Search for the cell housing the specified text and yield its [X, Y] center coordinate. 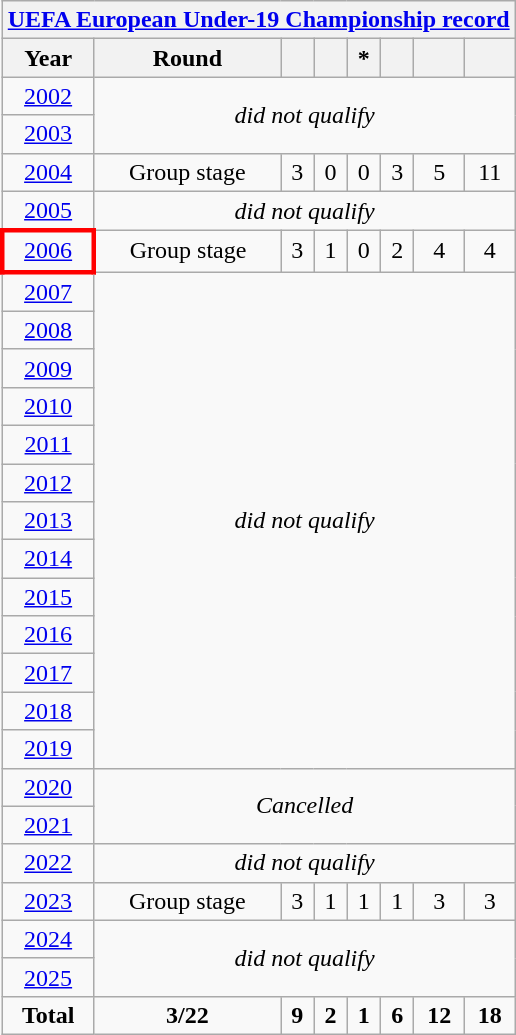
UEFA European Under-19 Championship record [258, 20]
6 [398, 1015]
2020 [48, 787]
18 [490, 1015]
2011 [48, 444]
2007 [48, 292]
12 [440, 1015]
5 [440, 172]
2019 [48, 749]
2017 [48, 673]
* [364, 58]
Round [188, 58]
2006 [48, 252]
2013 [48, 521]
2012 [48, 483]
2008 [48, 330]
2016 [48, 635]
2021 [48, 825]
2022 [48, 863]
Cancelled [304, 806]
2010 [48, 406]
9 [298, 1015]
11 [490, 172]
2025 [48, 977]
2004 [48, 172]
3/22 [188, 1015]
2018 [48, 711]
2003 [48, 134]
2014 [48, 559]
2009 [48, 368]
Year [48, 58]
2005 [48, 211]
2023 [48, 901]
2024 [48, 939]
2002 [48, 96]
Total [48, 1015]
2015 [48, 597]
